Extract the [x, y] coordinate from the center of the cell holding the provided text.  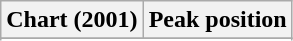
Peak position [218, 20]
Chart (2001) [72, 20]
